Output the [X, Y] coordinate of the center of the cell containing the given text.  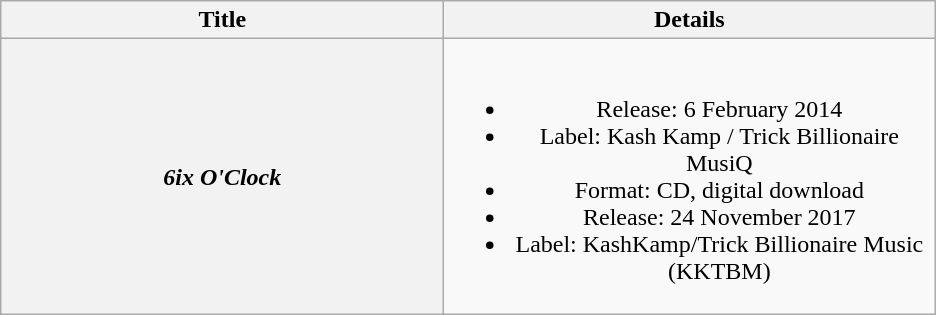
Title [222, 20]
Details [690, 20]
6ix O'Clock [222, 176]
